Locate the cell with the specified text and output its (X, Y) center coordinate. 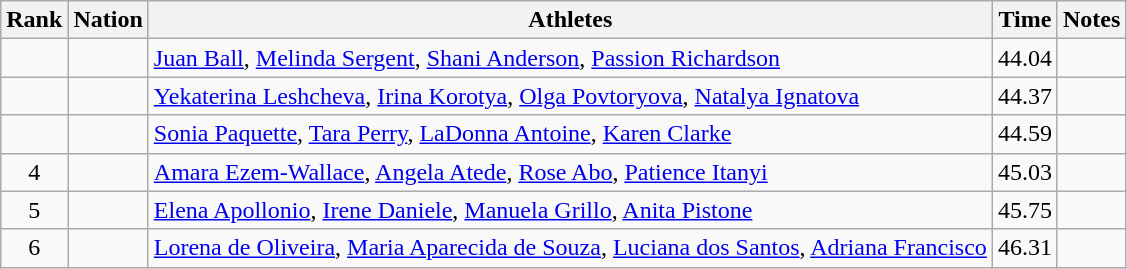
Time (1024, 20)
5 (34, 210)
Yekaterina Leshcheva, Irina Korotya, Olga Povtoryova, Natalya Ignatova (570, 96)
Notes (1091, 20)
Athletes (570, 20)
44.37 (1024, 96)
Juan Ball, Melinda Sergent, Shani Anderson, Passion Richardson (570, 58)
6 (34, 248)
Nation (108, 20)
45.75 (1024, 210)
46.31 (1024, 248)
Amara Ezem-Wallace, Angela Atede, Rose Abo, Patience Itanyi (570, 172)
Rank (34, 20)
45.03 (1024, 172)
44.59 (1024, 134)
Sonia Paquette, Tara Perry, LaDonna Antoine, Karen Clarke (570, 134)
Lorena de Oliveira, Maria Aparecida de Souza, Luciana dos Santos, Adriana Francisco (570, 248)
4 (34, 172)
Elena Apollonio, Irene Daniele, Manuela Grillo, Anita Pistone (570, 210)
44.04 (1024, 58)
